Search for the cell housing the specified text and yield its (X, Y) center coordinate. 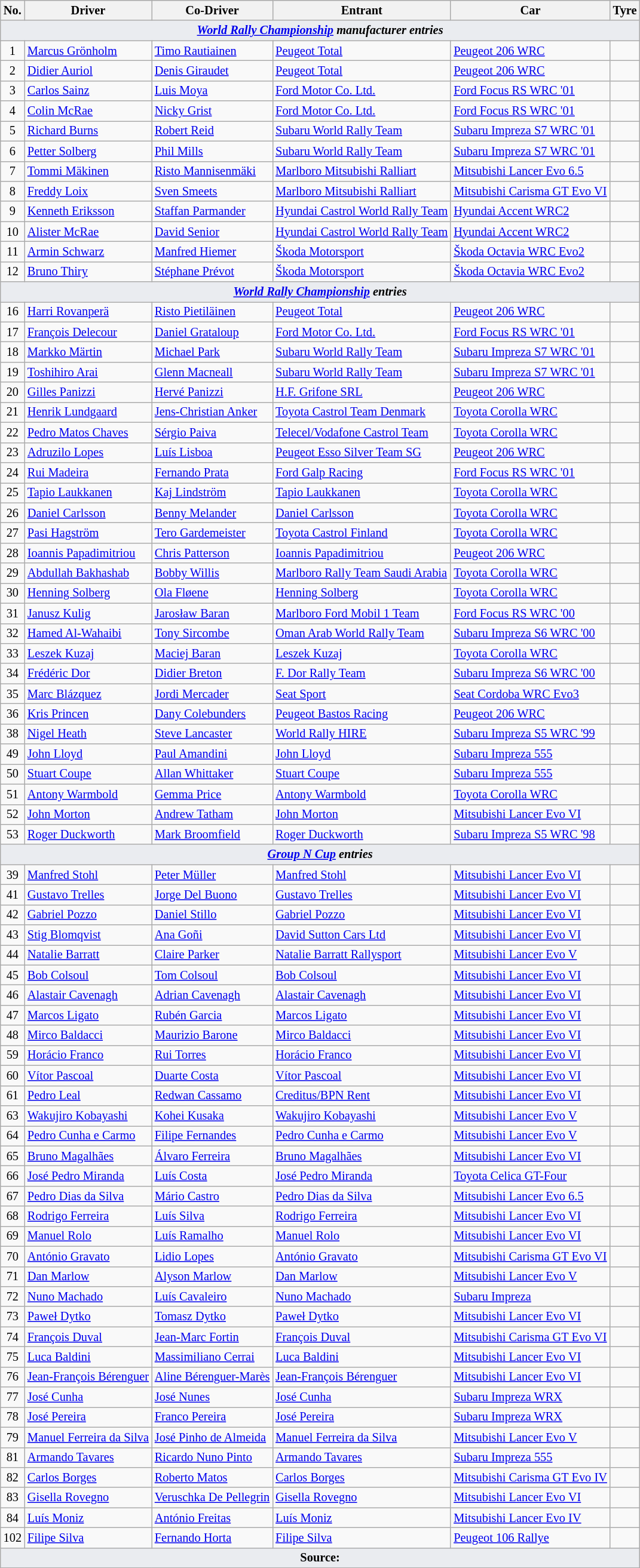
Massimiliano Cerrai (212, 1357)
Subaru Impreza S5 WRC '98 (530, 834)
Rui Torres (212, 1055)
Toyota Castrol Team Denmark (362, 412)
Telecel/Vodafone Castrol Team (362, 432)
Toshihiro Arai (88, 372)
72 (13, 1296)
10 (13, 232)
Markko Märtin (88, 352)
23 (13, 453)
World Rally Championship entries (320, 292)
Gemma Price (212, 794)
17 (13, 332)
Filipe Fernandes (212, 1136)
António Freitas (212, 1518)
Marcus Grönholm (88, 51)
Adrian Cavenagh (212, 995)
World Rally Championship manufacturer entries (320, 30)
Gilles Panizzi (88, 392)
74 (13, 1337)
José Nunes (212, 1397)
Creditus/BPN Rent (362, 1096)
102 (13, 1538)
Kohei Kusaka (212, 1115)
Pasi Hagström (88, 533)
Franco Pereira (212, 1417)
Tony Sircombe (212, 634)
Hamed Al-Wahaibi (88, 634)
6 (13, 151)
Maciej Baran (212, 653)
79 (13, 1437)
Bruno Thiry (88, 272)
Andrew Tatham (212, 814)
Kenneth Eriksson (88, 211)
Denis Giraudet (212, 70)
Redwan Cassamo (212, 1096)
Sven Smeets (212, 191)
Steve Lancaster (212, 734)
Mark Broomfield (212, 834)
Colin McRae (88, 111)
48 (13, 1035)
Toyota Castrol Finland (362, 533)
Carlos Sainz (88, 91)
Mitsubishi Carisma GT Evo IV (530, 1477)
75 (13, 1357)
65 (13, 1156)
Luís Cavaleiro (212, 1296)
11 (13, 251)
Group N Cup entries (320, 854)
26 (13, 513)
Chris Patterson (212, 553)
Peugeot Bastos Racing (362, 714)
Marlboro Ford Mobil 1 Team (362, 613)
Armin Schwarz (88, 251)
42 (13, 915)
Phil Mills (212, 151)
Ricardo Nuno Pinto (212, 1458)
Natalie Barratt (88, 955)
83 (13, 1498)
Driver (88, 10)
Marlboro Rally Team Saudi Arabia (362, 573)
33 (13, 653)
Ana Goñi (212, 935)
19 (13, 372)
27 (13, 533)
Paul Amandini (212, 754)
21 (13, 412)
Luis Moya (212, 91)
Aline Bérenguer-Marès (212, 1377)
60 (13, 1075)
Tomasz Dytko (212, 1317)
Adruzilo Lopes (88, 453)
25 (13, 493)
No. (13, 10)
73 (13, 1317)
59 (13, 1055)
24 (13, 472)
Tommi Mäkinen (88, 171)
Glenn Macneall (212, 372)
Henrik Lundgaard (88, 412)
20 (13, 392)
Lidio Lopes (212, 1256)
Risto Mannisenmäki (212, 171)
Timo Rautiainen (212, 51)
63 (13, 1115)
Veruschka De Pellegrin (212, 1498)
9 (13, 211)
Daniel Grataloup (212, 332)
Michael Park (212, 352)
34 (13, 674)
Peugeot Esso Silver Team SG (362, 453)
Jens-Christian Anker (212, 412)
Bobby Willis (212, 573)
66 (13, 1176)
Rui Madeira (88, 472)
Allan Whittaker (212, 774)
31 (13, 613)
José Pinho de Almeida (212, 1437)
Subaru Impreza S5 WRC '99 (530, 734)
Freddy Loix (88, 191)
David Sutton Cars Ltd (362, 935)
Natalie Barratt Rallysport (362, 955)
Claire Parker (212, 955)
77 (13, 1397)
Peugeot 106 Rallye (530, 1538)
67 (13, 1196)
Luís Silva (212, 1216)
47 (13, 1015)
68 (13, 1216)
Kris Princen (88, 714)
Luís Lisboa (212, 453)
World Rally HIRE (362, 734)
Co-Driver (212, 10)
41 (13, 894)
Fernando Horta (212, 1538)
36 (13, 714)
Tyre (625, 10)
45 (13, 975)
Tero Gardemeister (212, 533)
Sérgio Paiva (212, 432)
Benny Melander (212, 513)
39 (13, 875)
43 (13, 935)
64 (13, 1136)
35 (13, 694)
22 (13, 432)
49 (13, 754)
Jean-Marc Fortin (212, 1337)
18 (13, 352)
Alister McRae (88, 232)
76 (13, 1377)
Richard Burns (88, 131)
Seat Cordoba WRC Evo3 (530, 694)
51 (13, 794)
François Delecour (88, 332)
12 (13, 272)
Source: (320, 1558)
78 (13, 1417)
Álvaro Ferreira (212, 1156)
5 (13, 131)
Alyson Marlow (212, 1277)
Pedro Leal (88, 1096)
Stig Blomqvist (88, 935)
Dany Colebunders (212, 714)
46 (13, 995)
Abdullah Bakhashab (88, 573)
Stéphane Prévot (212, 272)
Hervé Panizzi (212, 392)
Pedro Matos Chaves (88, 432)
Fernando Prata (212, 472)
30 (13, 593)
Tom Colsoul (212, 975)
16 (13, 312)
Mitsubishi Lancer Evo IV (530, 1518)
Daniel Stillo (212, 915)
Manfred Hiemer (212, 251)
61 (13, 1096)
52 (13, 814)
Robert Reid (212, 131)
29 (13, 573)
1 (13, 51)
Roberto Matos (212, 1477)
Janusz Kulig (88, 613)
Marc Blázquez (88, 694)
71 (13, 1277)
82 (13, 1477)
8 (13, 191)
Didier Breton (212, 674)
Ford Galp Racing (362, 472)
Kaj Lindström (212, 493)
Harri Rovanperä (88, 312)
Car (530, 10)
H.F. Grifone SRL (362, 392)
38 (13, 734)
F. Dor Rally Team (362, 674)
Luís Ramalho (212, 1236)
84 (13, 1518)
Petter Solberg (88, 151)
Risto Pietiläinen (212, 312)
Nicky Grist (212, 111)
Jarosław Baran (212, 613)
Staffan Parmander (212, 211)
Duarte Costa (212, 1075)
Mário Castro (212, 1196)
Entrant (362, 10)
Nigel Heath (88, 734)
Oman Arab World Rally Team (362, 634)
Jordi Mercader (212, 694)
81 (13, 1458)
Ford Focus RS WRC '00 (530, 613)
Seat Sport (362, 694)
7 (13, 171)
32 (13, 634)
28 (13, 553)
3 (13, 91)
70 (13, 1256)
50 (13, 774)
Maurizio Barone (212, 1035)
4 (13, 111)
David Senior (212, 232)
Toyota Celica GT-Four (530, 1176)
Didier Auriol (88, 70)
Subaru Impreza (530, 1296)
Peter Müller (212, 875)
Ola Fløene (212, 593)
Luís Costa (212, 1176)
2 (13, 70)
53 (13, 834)
69 (13, 1236)
Frédéric Dor (88, 674)
Rubén Garcia (212, 1015)
44 (13, 955)
Jorge Del Buono (212, 894)
